Identify which cell holds the provided text, then report its (X, Y) central coordinate. 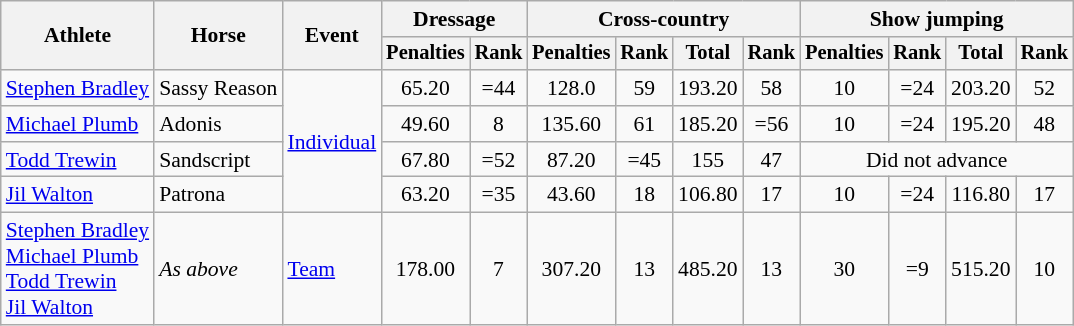
Stephen BradleyMichael PlumbTodd TrewinJil Walton (78, 269)
128.0 (571, 88)
Cross-country (664, 19)
116.80 (980, 195)
307.20 (571, 269)
=56 (772, 124)
Athlete (78, 36)
Did not advance (936, 160)
155 (708, 160)
=35 (499, 195)
87.20 (571, 160)
=52 (499, 160)
59 (644, 88)
As above (218, 269)
52 (1045, 88)
7 (499, 269)
Individual (332, 141)
Michael Plumb (78, 124)
485.20 (708, 269)
48 (1045, 124)
49.60 (425, 124)
Patrona (218, 195)
178.00 (425, 269)
Adonis (218, 124)
8 (499, 124)
63.20 (425, 195)
30 (844, 269)
203.20 (980, 88)
185.20 (708, 124)
135.60 (571, 124)
Dressage (454, 19)
=44 (499, 88)
193.20 (708, 88)
Event (332, 36)
Show jumping (936, 19)
195.20 (980, 124)
Sassy Reason (218, 88)
515.20 (980, 269)
Horse (218, 36)
65.20 (425, 88)
=45 (644, 160)
58 (772, 88)
106.80 (708, 195)
18 (644, 195)
67.80 (425, 160)
Todd Trewin (78, 160)
=9 (917, 269)
Jil Walton (78, 195)
Team (332, 269)
43.60 (571, 195)
Sandscript (218, 160)
61 (644, 124)
47 (772, 160)
Stephen Bradley (78, 88)
